Provide the [x, y] coordinate of the cell's center where the given text is located.  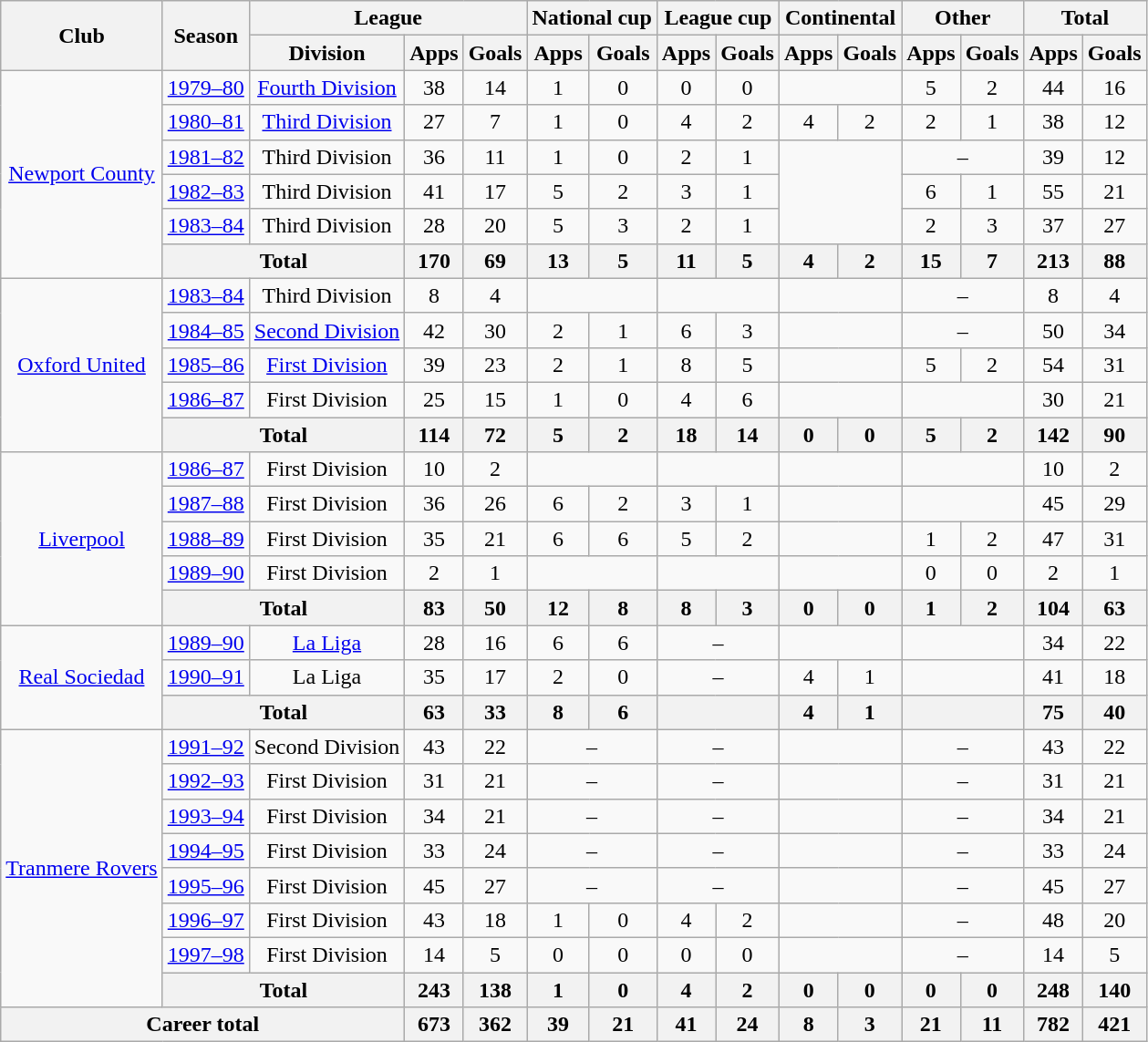
Oxford United [82, 365]
1981–82 [206, 157]
1987–88 [206, 504]
1991–92 [206, 747]
1995–96 [206, 885]
Career total [202, 1025]
138 [495, 989]
88 [1114, 261]
1979–80 [206, 88]
1985–86 [206, 365]
1997–98 [206, 954]
248 [1053, 989]
Continental [840, 18]
Liverpool [82, 539]
140 [1114, 989]
1988–89 [206, 539]
72 [495, 435]
1994–95 [206, 851]
114 [434, 435]
55 [1053, 191]
75 [1053, 712]
54 [1053, 365]
48 [1053, 920]
673 [434, 1025]
National cup [592, 18]
29 [1114, 504]
142 [1053, 435]
83 [434, 608]
Newport County [82, 174]
1993–94 [206, 816]
42 [434, 330]
1984–85 [206, 330]
1992–93 [206, 781]
League cup [718, 18]
47 [1053, 539]
1982–83 [206, 191]
Division [326, 53]
782 [1053, 1025]
League [388, 18]
13 [558, 261]
Season [206, 36]
170 [434, 261]
Club [82, 36]
40 [1114, 712]
23 [495, 365]
69 [495, 261]
243 [434, 989]
421 [1114, 1025]
25 [434, 399]
37 [1053, 226]
44 [1053, 88]
104 [1053, 608]
90 [1114, 435]
Other [963, 18]
362 [495, 1025]
1996–97 [206, 920]
Tranmere Rovers [82, 868]
1990–91 [206, 677]
Fourth Division [326, 88]
26 [495, 504]
1980–81 [206, 122]
213 [1053, 261]
Real Sociedad [82, 677]
